Provide the (x, y) coordinate of the cell's center where the given text is located.  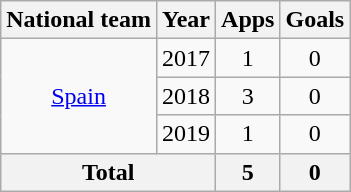
Spain (79, 96)
National team (79, 20)
Apps (248, 20)
2018 (186, 96)
5 (248, 172)
2019 (186, 134)
Total (108, 172)
3 (248, 96)
Year (186, 20)
Goals (315, 20)
2017 (186, 58)
